For the text-containing cell, return its midpoint in (X, Y) coordinate format. 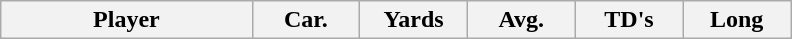
Car. (306, 20)
Yards (414, 20)
Avg. (521, 20)
Long (737, 20)
Player (126, 20)
TD's (629, 20)
